Return [X, Y] of the center of cell containing provided text 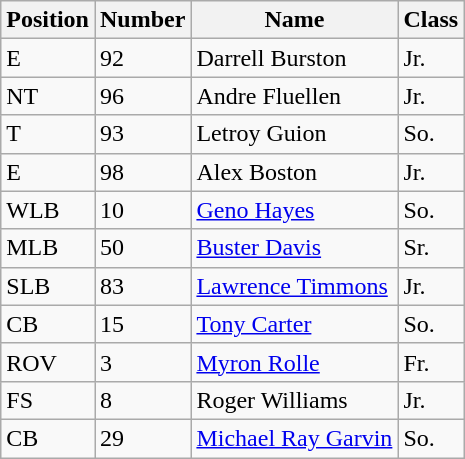
Letroy Guion [294, 134]
Andre Fluellen [294, 96]
WLB [48, 210]
MLB [48, 248]
Class [431, 20]
3 [142, 362]
SLB [48, 286]
FS [48, 400]
Myron Rolle [294, 362]
T [48, 134]
NT [48, 96]
Tony Carter [294, 324]
Buster Davis [294, 248]
Lawrence Timmons [294, 286]
29 [142, 438]
Michael Ray Garvin [294, 438]
Sr. [431, 248]
Darrell Burston [294, 58]
Roger Williams [294, 400]
83 [142, 286]
ROV [48, 362]
Name [294, 20]
92 [142, 58]
Fr. [431, 362]
8 [142, 400]
93 [142, 134]
Alex Boston [294, 172]
98 [142, 172]
96 [142, 96]
10 [142, 210]
Geno Hayes [294, 210]
Position [48, 20]
15 [142, 324]
Number [142, 20]
50 [142, 248]
